Pinpoint the cell where the given text exists, returning its (x, y) midpoint coordinate. 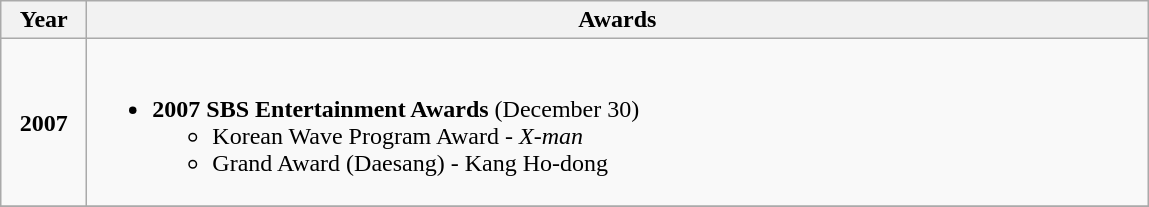
2007 (44, 122)
2007 SBS Entertainment Awards (December 30)Korean Wave Program Award - X-manGrand Award (Daesang) - Kang Ho-dong (618, 122)
Awards (618, 20)
Year (44, 20)
